Capture the cell that displays the provided text and extract its (X, Y) central coordinate. 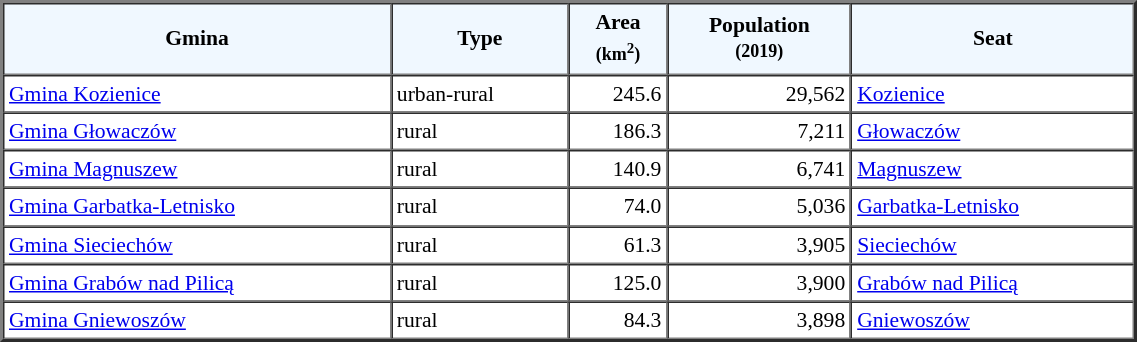
125.0 (618, 283)
Gmina Gniewoszów (197, 321)
Gmina (197, 38)
3,900 (759, 283)
Gniewoszów (992, 321)
Population(2019) (759, 38)
Grabów nad Pilicą (992, 283)
Type (480, 38)
186.3 (618, 131)
29,562 (759, 93)
3,905 (759, 245)
Garbatka-Letnisko (992, 207)
Area(km2) (618, 38)
Gmina Kozienice (197, 93)
Seat (992, 38)
Głowaczów (992, 131)
Sieciechów (992, 245)
61.3 (618, 245)
6,741 (759, 169)
5,036 (759, 207)
Magnuszew (992, 169)
Gmina Garbatka-Letnisko (197, 207)
Gmina Grabów nad Pilicą (197, 283)
Kozienice (992, 93)
urban-rural (480, 93)
Gmina Magnuszew (197, 169)
3,898 (759, 321)
245.6 (618, 93)
84.3 (618, 321)
Gmina Głowaczów (197, 131)
7,211 (759, 131)
Gmina Sieciechów (197, 245)
140.9 (618, 169)
74.0 (618, 207)
